Pinpoint the cell where the given text exists, returning its (X, Y) midpoint coordinate. 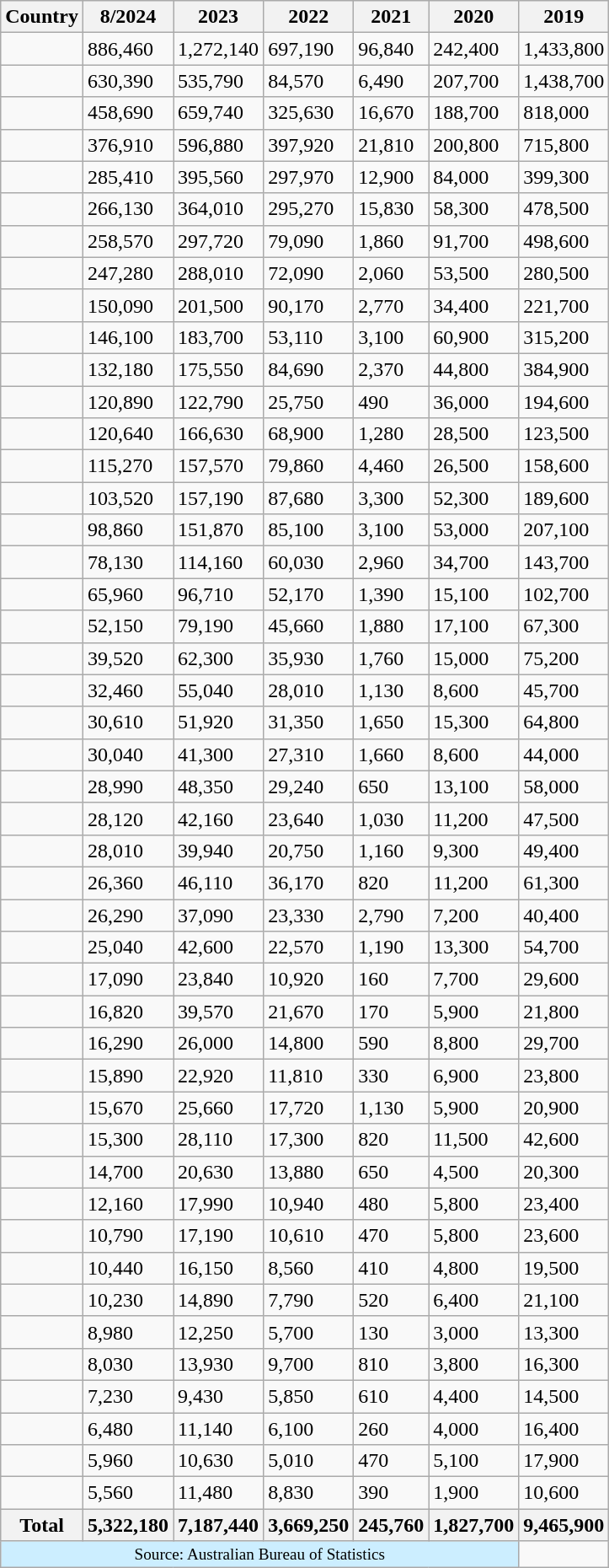
79,190 (219, 626)
21,810 (391, 145)
25,750 (308, 402)
194,600 (564, 402)
54,700 (564, 948)
157,190 (219, 498)
1,390 (391, 594)
23,400 (564, 1204)
610 (391, 1396)
90,170 (308, 305)
14,500 (564, 1396)
1,190 (391, 948)
5,960 (128, 1461)
6,100 (308, 1429)
96,840 (391, 49)
659,740 (219, 113)
5,560 (128, 1493)
123,500 (564, 434)
120,890 (128, 402)
170 (391, 1012)
72,090 (308, 273)
2021 (391, 17)
20,300 (564, 1172)
1,860 (391, 241)
2,960 (391, 562)
22,570 (308, 948)
37,090 (219, 915)
39,520 (128, 658)
10,630 (219, 1461)
60,030 (308, 562)
17,300 (308, 1140)
9,465,900 (564, 1525)
103,520 (128, 498)
146,100 (128, 337)
157,570 (219, 466)
818,000 (564, 113)
6,480 (128, 1429)
16,670 (391, 113)
Country (42, 17)
20,750 (308, 851)
1,900 (473, 1493)
364,010 (219, 209)
46,110 (219, 883)
28,990 (128, 787)
41,300 (219, 754)
697,190 (308, 49)
102,700 (564, 594)
47,500 (564, 819)
285,410 (128, 177)
399,300 (564, 177)
5,700 (308, 1332)
535,790 (219, 81)
62,300 (219, 658)
114,160 (219, 562)
295,270 (308, 209)
51,920 (219, 722)
17,900 (564, 1461)
130 (391, 1332)
15,100 (473, 594)
410 (391, 1268)
87,680 (308, 498)
1,272,140 (219, 49)
260 (391, 1429)
Total (42, 1525)
13,880 (308, 1172)
15,670 (128, 1108)
8/2024 (128, 17)
65,960 (128, 594)
20,900 (564, 1108)
45,700 (564, 690)
189,600 (564, 498)
390 (391, 1493)
10,610 (308, 1236)
31,350 (308, 722)
36,000 (473, 402)
29,240 (308, 787)
21,800 (564, 1012)
26,360 (128, 883)
23,800 (564, 1076)
29,700 (564, 1044)
6,490 (391, 81)
64,800 (564, 722)
11,140 (219, 1429)
39,940 (219, 851)
200,800 (473, 145)
4,400 (473, 1396)
9,700 (308, 1364)
96,710 (219, 594)
8,560 (308, 1268)
16,150 (219, 1268)
44,000 (564, 754)
201,500 (219, 305)
52,170 (308, 594)
60,900 (473, 337)
21,100 (564, 1300)
8,980 (128, 1332)
52,150 (128, 626)
17,990 (219, 1204)
13,930 (219, 1364)
91,700 (473, 241)
498,600 (564, 241)
288,010 (219, 273)
1,433,800 (564, 49)
10,230 (128, 1300)
221,700 (564, 305)
5,100 (473, 1461)
297,970 (308, 177)
34,400 (473, 305)
53,500 (473, 273)
6,400 (473, 1300)
2,060 (391, 273)
Source: Australian Bureau of Statistics (259, 1555)
8,800 (473, 1044)
188,700 (473, 113)
16,290 (128, 1044)
395,560 (219, 177)
98,860 (128, 530)
143,700 (564, 562)
247,280 (128, 273)
1,880 (391, 626)
258,570 (128, 241)
7,790 (308, 1300)
7,700 (473, 980)
8,030 (128, 1364)
61,300 (564, 883)
34,700 (473, 562)
13,100 (473, 787)
1,030 (391, 819)
84,000 (473, 177)
10,440 (128, 1268)
84,570 (308, 81)
5,322,180 (128, 1525)
7,187,440 (219, 1525)
7,200 (473, 915)
1,160 (391, 851)
75,200 (564, 658)
17,190 (219, 1236)
478,500 (564, 209)
480 (391, 1204)
85,100 (308, 530)
596,880 (219, 145)
3,000 (473, 1332)
15,830 (391, 209)
68,900 (308, 434)
27,310 (308, 754)
17,090 (128, 980)
4,460 (391, 466)
16,820 (128, 1012)
122,790 (219, 402)
23,840 (219, 980)
9,300 (473, 851)
4,000 (473, 1429)
6,900 (473, 1076)
376,910 (128, 145)
1,650 (391, 722)
23,600 (564, 1236)
397,920 (308, 145)
53,000 (473, 530)
67,300 (564, 626)
49,400 (564, 851)
22,920 (219, 1076)
4,800 (473, 1268)
166,630 (219, 434)
3,800 (473, 1364)
42,160 (219, 819)
7,230 (128, 1396)
5,010 (308, 1461)
1,760 (391, 658)
17,100 (473, 626)
115,270 (128, 466)
26,290 (128, 915)
1,438,700 (564, 81)
9,430 (219, 1396)
29,600 (564, 980)
1,827,700 (473, 1525)
886,460 (128, 49)
2022 (308, 17)
28,120 (128, 819)
520 (391, 1300)
175,550 (219, 369)
2,370 (391, 369)
207,100 (564, 530)
2020 (473, 17)
52,300 (473, 498)
315,200 (564, 337)
12,900 (391, 177)
297,720 (219, 241)
3,669,250 (308, 1525)
1,660 (391, 754)
53,110 (308, 337)
25,660 (219, 1108)
39,570 (219, 1012)
30,040 (128, 754)
183,700 (219, 337)
1,280 (391, 434)
36,170 (308, 883)
84,690 (308, 369)
45,660 (308, 626)
384,900 (564, 369)
40,400 (564, 915)
160 (391, 980)
11,810 (308, 1076)
78,130 (128, 562)
15,000 (473, 658)
630,390 (128, 81)
23,330 (308, 915)
17,720 (308, 1108)
19,500 (564, 1268)
151,870 (219, 530)
79,090 (308, 241)
150,090 (128, 305)
26,000 (219, 1044)
458,690 (128, 113)
21,670 (308, 1012)
11,500 (473, 1140)
14,890 (219, 1300)
10,600 (564, 1493)
10,790 (128, 1236)
15,890 (128, 1076)
14,700 (128, 1172)
207,700 (473, 81)
245,760 (391, 1525)
12,160 (128, 1204)
158,600 (564, 466)
20,630 (219, 1172)
26,500 (473, 466)
48,350 (219, 787)
58,300 (473, 209)
2023 (219, 17)
490 (391, 402)
11,480 (219, 1493)
120,640 (128, 434)
2019 (564, 17)
590 (391, 1044)
4,500 (473, 1172)
2,770 (391, 305)
58,000 (564, 787)
280,500 (564, 273)
16,400 (564, 1429)
5,850 (308, 1396)
32,460 (128, 690)
325,630 (308, 113)
44,800 (473, 369)
10,940 (308, 1204)
25,040 (128, 948)
14,800 (308, 1044)
132,180 (128, 369)
30,610 (128, 722)
330 (391, 1076)
23,640 (308, 819)
3,300 (391, 498)
28,500 (473, 434)
2,790 (391, 915)
12,250 (219, 1332)
810 (391, 1364)
10,920 (308, 980)
715,800 (564, 145)
16,300 (564, 1364)
8,830 (308, 1493)
28,110 (219, 1140)
79,860 (308, 466)
266,130 (128, 209)
35,930 (308, 658)
55,040 (219, 690)
242,400 (473, 49)
